Find where the given text appears and provide that cell's center as (X, Y) coordinate. 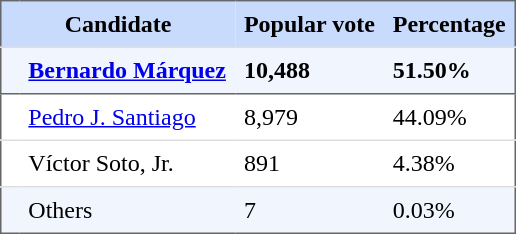
Bernardo Márquez (127, 70)
Percentage (450, 24)
7 (310, 210)
51.50% (450, 70)
4.38% (450, 163)
Candidate (118, 24)
Others (127, 210)
891 (310, 163)
Popular vote (310, 24)
10,488 (310, 70)
0.03% (450, 210)
Víctor Soto, Jr. (127, 163)
8,979 (310, 117)
44.09% (450, 117)
Pedro J. Santiago (127, 117)
